Search for the cell housing the specified text and yield its (X, Y) center coordinate. 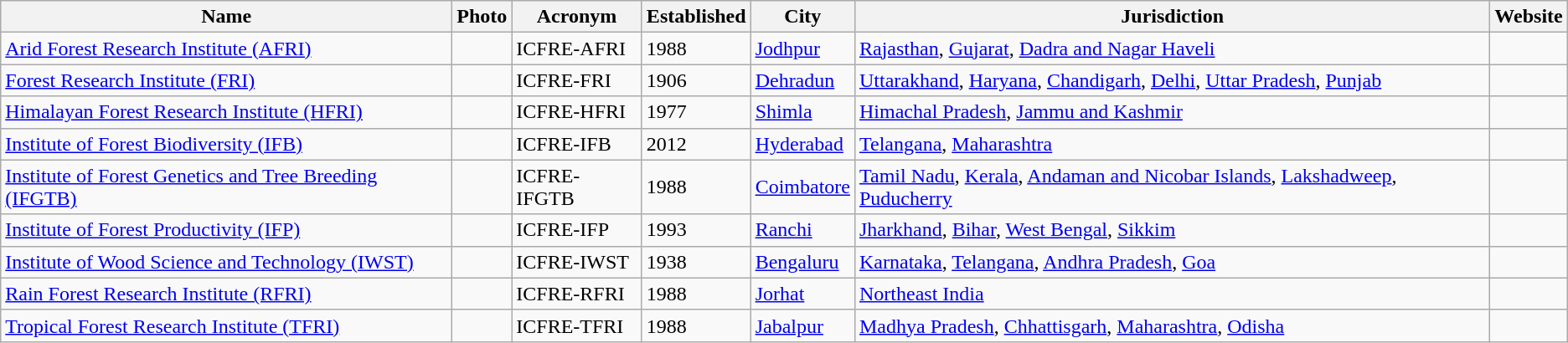
Institute of Forest Genetics and Tree Breeding (IFGTB) (226, 187)
Tropical Forest Research Institute (TFRI) (226, 325)
1938 (696, 262)
Karnataka, Telangana, Andhra Pradesh, Goa (1172, 262)
Tamil Nadu, Kerala, Andaman and Nicobar Islands, Lakshadweep, Puducherry (1172, 187)
Name (226, 17)
Telangana, Maharashtra (1172, 144)
Jharkhand, Bihar, West Bengal, Sikkim (1172, 230)
Shimla (802, 112)
Forest Research Institute (FRI) (226, 80)
ICFRE-IFP (577, 230)
Institute of Forest Productivity (IFP) (226, 230)
Rain Forest Research Institute (RFRI) (226, 294)
Jorhat (802, 294)
Website (1529, 17)
ICFRE-HFRI (577, 112)
Ranchi (802, 230)
Jodhpur (802, 49)
Himalayan Forest Research Institute (HFRI) (226, 112)
Acronym (577, 17)
Madhya Pradesh, Chhattisgarh, Maharashtra, Odisha (1172, 325)
Uttarakhand, Haryana, Chandigarh, Delhi, Uttar Pradesh, Punjab (1172, 80)
Himachal Pradesh, Jammu and Kashmir (1172, 112)
Photo (482, 17)
Coimbatore (802, 187)
Established (696, 17)
ICFRE-FRI (577, 80)
Institute of Wood Science and Technology (IWST) (226, 262)
Institute of Forest Biodiversity (IFB) (226, 144)
ICFRE-AFRI (577, 49)
Jurisdiction (1172, 17)
ICFRE-IFGTB (577, 187)
ICFRE-TFRI (577, 325)
ICFRE-IWST (577, 262)
1906 (696, 80)
2012 (696, 144)
Hyderabad (802, 144)
ICFRE-IFB (577, 144)
1993 (696, 230)
Arid Forest Research Institute (AFRI) (226, 49)
1977 (696, 112)
ICFRE-RFRI (577, 294)
Bengaluru (802, 262)
Jabalpur (802, 325)
Dehradun (802, 80)
Rajasthan, Gujarat, Dadra and Nagar Haveli (1172, 49)
City (802, 17)
Northeast India (1172, 294)
